Determine the [x, y] coordinate at the center of the cell enclosing the given text.  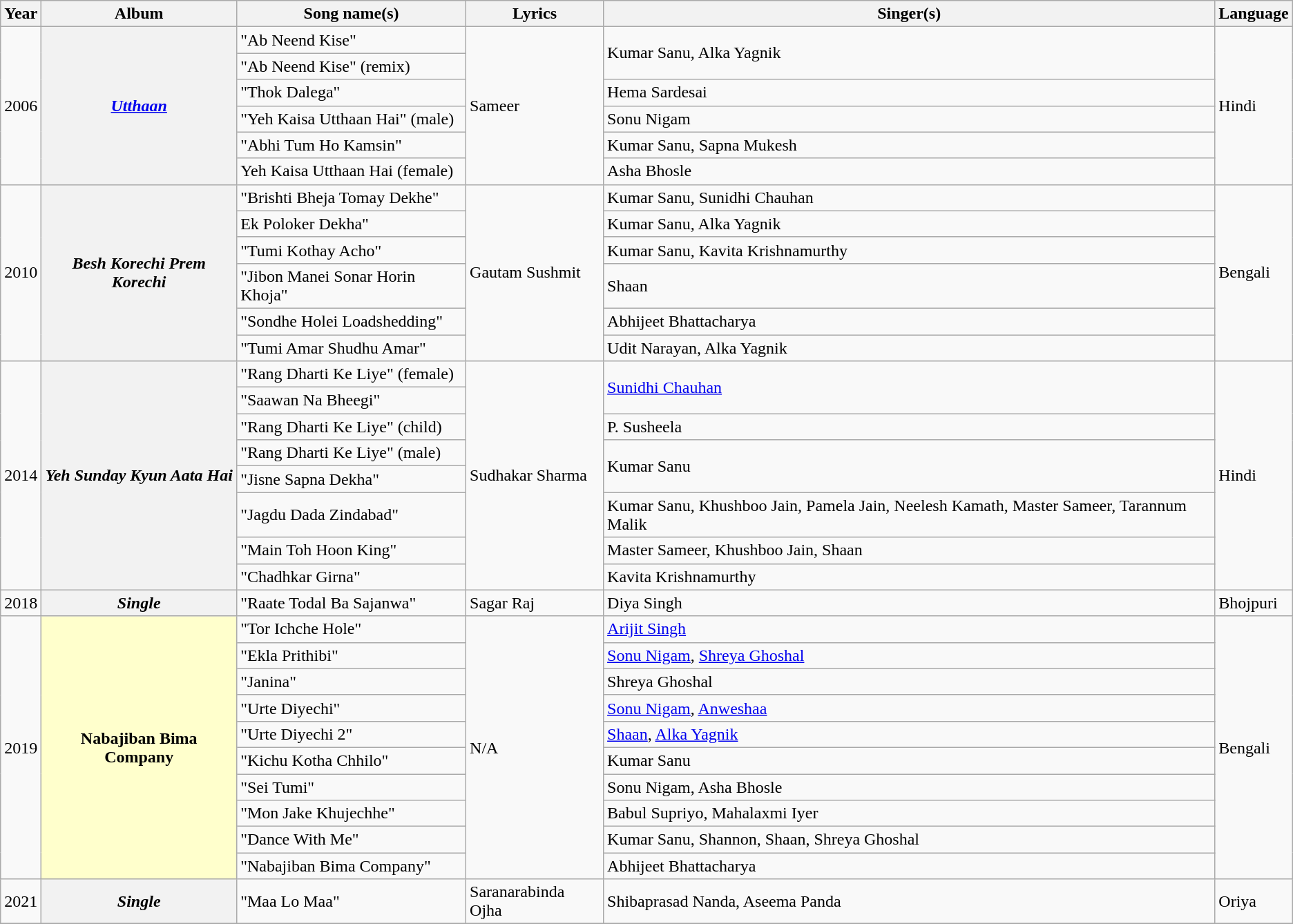
Singer(s) [909, 14]
Shaan [909, 286]
Shreya Ghoshal [909, 682]
"Ab Neend Kise" (remix) [352, 66]
"Sondhe Holei Loadshedding" [352, 321]
Language [1254, 14]
2006 [21, 106]
Sonu Nigam, Asha Bhosle [909, 787]
"Chadhkar Girna" [352, 577]
Ek Poloker Dekha" [352, 224]
Sonu Nigam, Anweshaa [909, 708]
Bhojpuri [1254, 603]
Album [140, 14]
"Rang Dharti Ke Liye" (female) [352, 374]
"Raate Todal Ba Sajanwa" [352, 603]
"Janina" [352, 682]
"Rang Dharti Ke Liye" (child) [352, 427]
"Dance With Me" [352, 840]
"Brishti Bheja Tomay Dekhe" [352, 198]
"Jisne Sapna Dekha" [352, 479]
"Kichu Kotha Chhilo" [352, 760]
"Yeh Kaisa Utthaan Hai" (male) [352, 119]
"Main Toh Hoon King" [352, 550]
Kumar Sanu, Sunidhi Chauhan [909, 198]
2010 [21, 272]
"Tumi Amar Shudhu Amar" [352, 347]
"Maa Lo Maa" [352, 902]
2018 [21, 603]
"Ab Neend Kise" [352, 40]
2019 [21, 747]
"Urte Diyechi 2" [352, 734]
Lyrics [535, 14]
N/A [535, 747]
Yeh Kaisa Utthaan Hai (female) [352, 171]
Kumar Sanu, Shannon, Shaan, Shreya Ghoshal [909, 840]
Gautam Sushmit [535, 272]
Shibaprasad Nanda, Aseema Panda [909, 902]
Diya Singh [909, 603]
"Mon Jake Khujechhe" [352, 814]
Sudhakar Sharma [535, 476]
Besh Korechi Prem Korechi [140, 272]
Udit Narayan, Alka Yagnik [909, 347]
Shaan, Alka Yagnik [909, 734]
2021 [21, 902]
"Sei Tumi" [352, 787]
Kumar Sanu, Kavita Krishnamurthy [909, 250]
Sonu Nigam [909, 119]
"Rang Dharti Ke Liye" (male) [352, 453]
Kumar Sanu, Sapna Mukesh [909, 145]
Year [21, 14]
Yeh Sunday Kyun Aata Hai [140, 476]
"Urte Diyechi" [352, 708]
"Abhi Tum Ho Kamsin" [352, 145]
"Ekla Prithibi" [352, 655]
Sameer [535, 106]
Song name(s) [352, 14]
"Nabajiban Bima Company" [352, 866]
Asha Bhosle [909, 171]
Sagar Raj [535, 603]
"Jibon Manei Sonar Horin Khoja" [352, 286]
Babul Supriyo, Mahalaxmi Iyer [909, 814]
Saranarabinda Ojha [535, 902]
2014 [21, 476]
Sonu Nigam, Shreya Ghoshal [909, 655]
Utthaan [140, 106]
"Jagdu Dada Zindabad" [352, 515]
Hema Sardesai [909, 93]
"Saawan Na Bheegi" [352, 401]
Kavita Krishnamurthy [909, 577]
"Tor Ichche Hole" [352, 629]
"Tumi Kothay Acho" [352, 250]
"Thok Dalega" [352, 93]
Master Sameer, Khushboo Jain, Shaan [909, 550]
Arijit Singh [909, 629]
P. Susheela [909, 427]
Kumar Sanu, Khushboo Jain, Pamela Jain, Neelesh Kamath, Master Sameer, Tarannum Malik [909, 515]
Sunidhi Chauhan [909, 387]
Oriya [1254, 902]
Nabajiban Bima Company [140, 747]
